Determine the [x, y] coordinate at the center of the cell enclosing the given text.  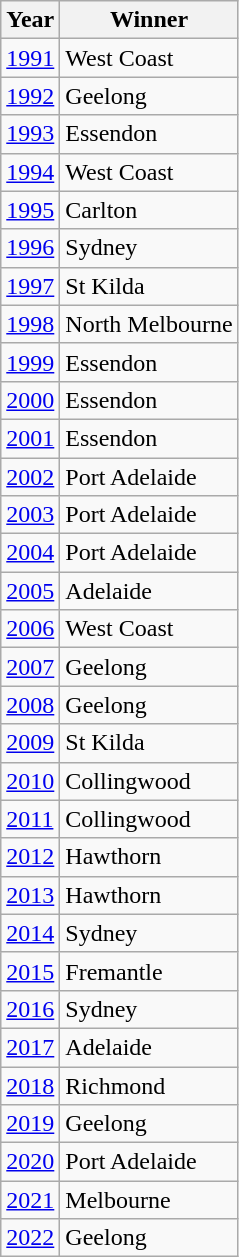
Carlton [149, 210]
2018 [30, 1085]
1993 [30, 134]
1994 [30, 172]
2009 [30, 743]
2020 [30, 1162]
2019 [30, 1124]
2015 [30, 971]
2010 [30, 781]
1998 [30, 324]
1991 [30, 58]
2014 [30, 933]
1997 [30, 286]
2011 [30, 819]
1996 [30, 248]
1999 [30, 362]
2008 [30, 705]
2006 [30, 629]
2005 [30, 591]
2013 [30, 895]
Melbourne [149, 1200]
2000 [30, 400]
2007 [30, 667]
2004 [30, 553]
Year [30, 20]
1995 [30, 210]
Richmond [149, 1085]
2022 [30, 1238]
2021 [30, 1200]
Winner [149, 20]
Fremantle [149, 971]
2003 [30, 515]
2016 [30, 1009]
North Melbourne [149, 324]
2012 [30, 857]
1992 [30, 96]
2017 [30, 1047]
2001 [30, 438]
2002 [30, 477]
